Capture the cell that displays the provided text and extract its [X, Y] central coordinate. 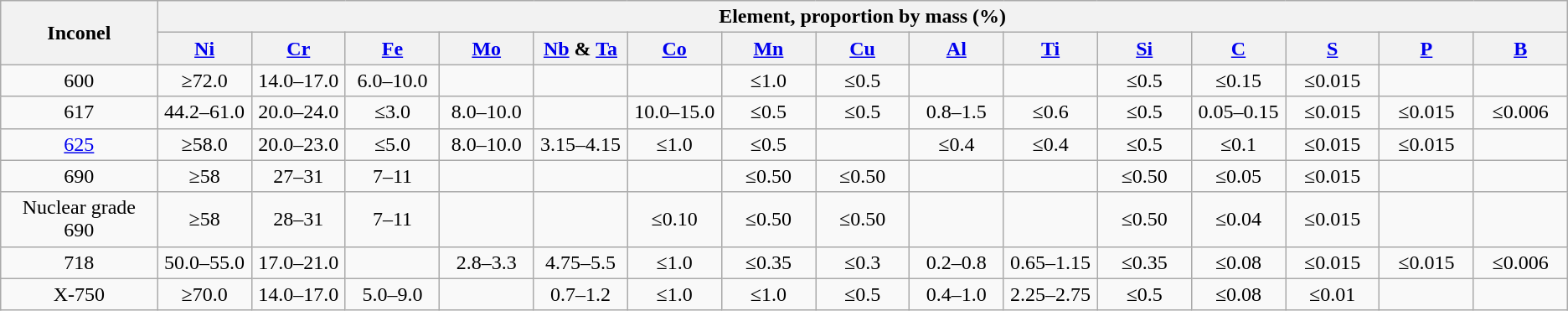
20.0–23.0 [298, 144]
≤0.04 [1238, 220]
≤0.1 [1238, 144]
0.2–0.8 [957, 262]
4.75–5.5 [580, 262]
0.7–1.2 [580, 294]
≤0.01 [1333, 294]
0.8–1.5 [957, 112]
0.65–1.15 [1050, 262]
Cu [863, 49]
625 [79, 144]
Si [1144, 49]
2.8–3.3 [487, 262]
27–31 [298, 176]
Ti [1050, 49]
P [1426, 49]
≤0.6 [1050, 112]
Nuclear grade 690 [79, 220]
Element, proportion by mass (%) [863, 17]
6.0–10.0 [392, 80]
17.0–21.0 [298, 262]
Cr [298, 49]
≤5.0 [392, 144]
0.4–1.0 [957, 294]
5.0–9.0 [392, 294]
690 [79, 176]
2.25–2.75 [1050, 294]
≤0.3 [863, 262]
617 [79, 112]
Ni [204, 49]
Mn [768, 49]
Mo [487, 49]
Co [674, 49]
≥58.0 [204, 144]
≥72.0 [204, 80]
50.0–55.0 [204, 262]
≤0.05 [1238, 176]
Nb & Ta [580, 49]
≤3.0 [392, 112]
B [1520, 49]
10.0–15.0 [674, 112]
≥70.0 [204, 294]
C [1238, 49]
S [1333, 49]
0.05–0.15 [1238, 112]
28–31 [298, 220]
718 [79, 262]
44.2–61.0 [204, 112]
Fe [392, 49]
≤0.15 [1238, 80]
20.0–24.0 [298, 112]
Al [957, 49]
X-750 [79, 294]
600 [79, 80]
3.15–4.15 [580, 144]
Inconel [79, 33]
≤0.10 [674, 220]
